Return [X, Y] of the center of cell containing provided text 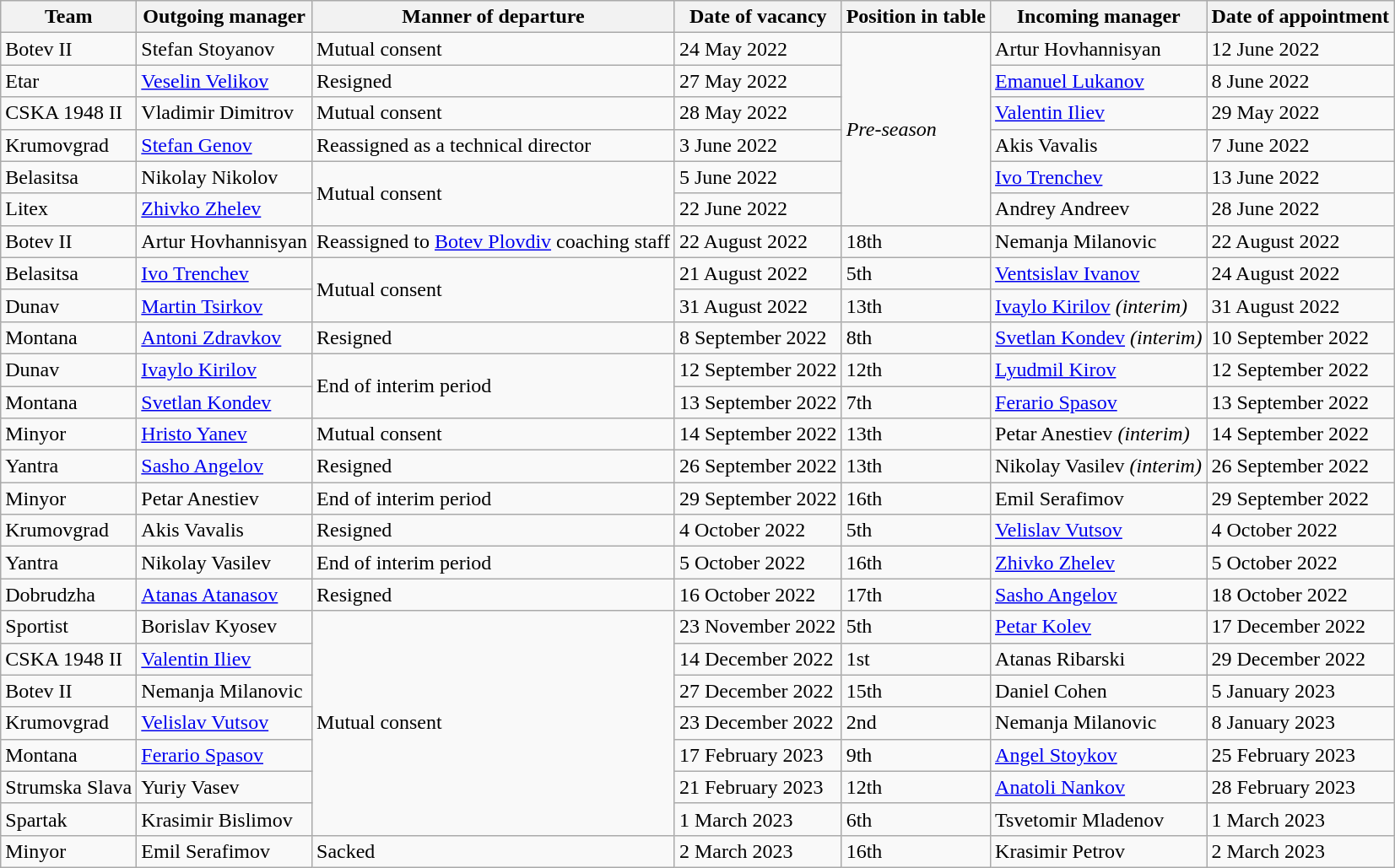
24 May 2022 [758, 49]
Atanas Ribarski [1099, 659]
Angel Stoykov [1099, 755]
Incoming manager [1099, 17]
Nikolay Vasilev (interim) [1099, 466]
Petar Kolev [1099, 627]
Date of vacancy [758, 17]
12 June 2022 [1300, 49]
5 June 2022 [758, 177]
23 November 2022 [758, 627]
Spartak [69, 819]
23 December 2022 [758, 723]
Martin Tsirkov [224, 305]
Reassigned to Botev Plovdiv coaching staff [494, 241]
3 June 2022 [758, 145]
Sportist [69, 627]
Stefan Genov [224, 145]
5 January 2023 [1300, 691]
Ivaylo Kirilov (interim) [1099, 305]
29 May 2022 [1300, 113]
7th [916, 402]
27 December 2022 [758, 691]
Emanuel Lukanov [1099, 81]
Ivaylo Kirilov [224, 369]
28 June 2022 [1300, 209]
8 September 2022 [758, 337]
24 August 2022 [1300, 273]
Antoni Zdravkov [224, 337]
29 December 2022 [1300, 659]
27 May 2022 [758, 81]
Litex [69, 209]
8 June 2022 [1300, 81]
21 February 2023 [758, 787]
17 December 2022 [1300, 627]
Petar Anestiev [224, 499]
9th [916, 755]
Yuriy Vasev [224, 787]
17th [916, 595]
18th [916, 241]
Manner of departure [494, 17]
8th [916, 337]
16 October 2022 [758, 595]
Tsvetomir Mladenov [1099, 819]
13 June 2022 [1300, 177]
Stefan Stoyanov [224, 49]
Daniel Cohen [1099, 691]
Pre-season [916, 129]
7 June 2022 [1300, 145]
Vladimir Dimitrov [224, 113]
Andrey Andreev [1099, 209]
Sacked [494, 851]
21 August 2022 [758, 273]
Nikolay Vasilev [224, 563]
6th [916, 819]
Krasimir Bislimov [224, 819]
Dobrudzha [69, 595]
Petar Anestiev (interim) [1099, 434]
Veselin Velikov [224, 81]
17 February 2023 [758, 755]
15th [916, 691]
Svetlan Kondev [224, 402]
10 September 2022 [1300, 337]
Reassigned as a technical director [494, 145]
Hristo Yanev [224, 434]
Atanas Atanasov [224, 595]
14 December 2022 [758, 659]
Ventsislav Ivanov [1099, 273]
18 October 2022 [1300, 595]
28 February 2023 [1300, 787]
22 June 2022 [758, 209]
Etar [69, 81]
Svetlan Kondev (interim) [1099, 337]
1st [916, 659]
Borislav Kyosev [224, 627]
Date of appointment [1300, 17]
Position in table [916, 17]
2nd [916, 723]
28 May 2022 [758, 113]
25 February 2023 [1300, 755]
Strumska Slava [69, 787]
Team [69, 17]
Anatoli Nankov [1099, 787]
Nikolay Nikolov [224, 177]
Lyudmil Kirov [1099, 369]
Krasimir Petrov [1099, 851]
8 January 2023 [1300, 723]
Outgoing manager [224, 17]
